Return the (X, Y) coordinate for the center point of the cell that contains the specified text.  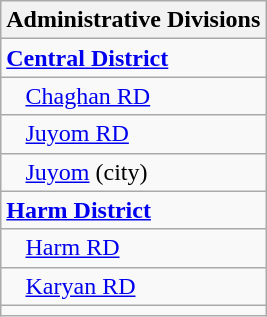
Chaghan RD (134, 96)
Juyom RD (134, 134)
Karyan RD (134, 286)
Juyom (city) (134, 172)
Central District (134, 58)
Administrative Divisions (134, 20)
Harm District (134, 210)
Harm RD (134, 248)
